Output the (X, Y) coordinate of the center of the cell containing the given text.  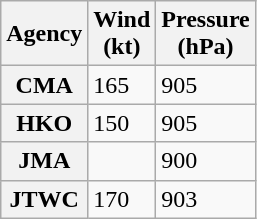
Pressure(hPa) (206, 34)
JMA (44, 161)
Wind(kt) (122, 34)
900 (206, 161)
Agency (44, 34)
JTWC (44, 199)
CMA (44, 85)
170 (122, 199)
150 (122, 123)
903 (206, 199)
HKO (44, 123)
165 (122, 85)
